Detect which cell encompasses the target text, then output its (X, Y) center coordinate. 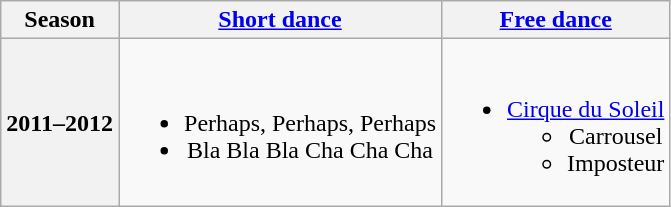
Season (60, 20)
Free dance (556, 20)
Short dance (280, 20)
Perhaps, Perhaps, Perhaps Bla Bla Bla Cha Cha Cha (280, 122)
Cirque du SoleilCarrousel Imposteur (556, 122)
2011–2012 (60, 122)
